Search for the cell housing the specified text and yield its [x, y] center coordinate. 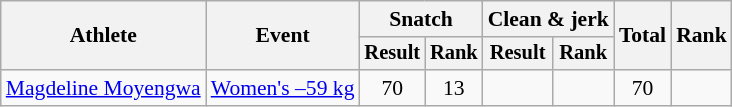
Clean & jerk [548, 19]
Event [283, 36]
Snatch [422, 19]
13 [454, 88]
Magdeline Moyengwa [104, 88]
Women's –59 kg [283, 88]
Athlete [104, 36]
Total [642, 36]
